For the text-containing cell, return its midpoint in (x, y) coordinate format. 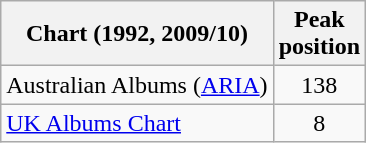
138 (319, 85)
Australian Albums (ARIA) (137, 85)
8 (319, 123)
UK Albums Chart (137, 123)
Peakposition (319, 34)
Chart (1992, 2009/10) (137, 34)
